Detect which cell encompasses the target text, then output its [X, Y] center coordinate. 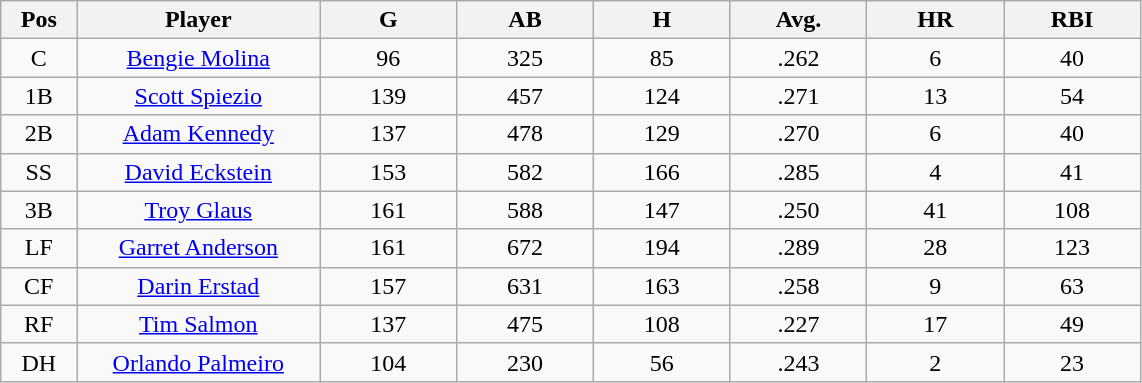
Garret Anderson [198, 248]
Scott Spiezio [198, 96]
56 [662, 362]
478 [526, 134]
LF [39, 248]
104 [388, 362]
Troy Glaus [198, 210]
.250 [798, 210]
672 [526, 248]
Avg. [798, 20]
HR [936, 20]
139 [388, 96]
85 [662, 58]
.270 [798, 134]
G [388, 20]
63 [1072, 286]
.262 [798, 58]
2 [936, 362]
Adam Kennedy [198, 134]
49 [1072, 324]
Bengie Molina [198, 58]
582 [526, 172]
.258 [798, 286]
RBI [1072, 20]
457 [526, 96]
23 [1072, 362]
.271 [798, 96]
54 [1072, 96]
CF [39, 286]
475 [526, 324]
.243 [798, 362]
96 [388, 58]
325 [526, 58]
631 [526, 286]
157 [388, 286]
.289 [798, 248]
RF [39, 324]
H [662, 20]
124 [662, 96]
230 [526, 362]
1B [39, 96]
Tim Salmon [198, 324]
Pos [39, 20]
Orlando Palmeiro [198, 362]
Player [198, 20]
123 [1072, 248]
153 [388, 172]
13 [936, 96]
28 [936, 248]
4 [936, 172]
C [39, 58]
SS [39, 172]
129 [662, 134]
9 [936, 286]
2B [39, 134]
David Eckstein [198, 172]
.227 [798, 324]
147 [662, 210]
DH [39, 362]
3B [39, 210]
.285 [798, 172]
AB [526, 20]
Darin Erstad [198, 286]
166 [662, 172]
194 [662, 248]
17 [936, 324]
588 [526, 210]
163 [662, 286]
